Pinpoint the cell where the given text exists, returning its [X, Y] midpoint coordinate. 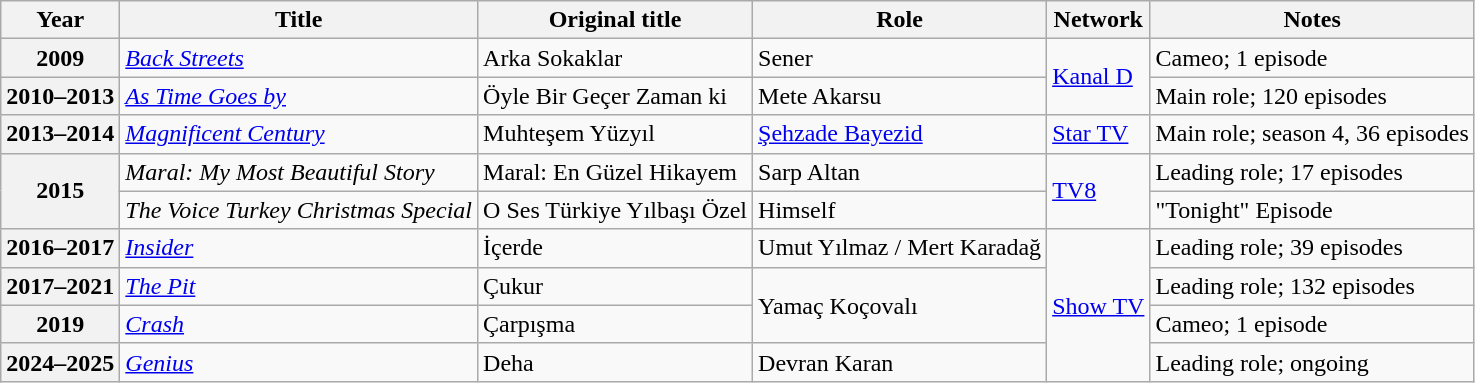
2013–2014 [60, 134]
The Voice Turkey Christmas Special [299, 210]
Network [1098, 20]
Leading role; 17 episodes [1312, 172]
Year [60, 20]
Leading role; ongoing [1312, 362]
Role [900, 20]
Umut Yılmaz / Mert Karadağ [900, 248]
Insider [299, 248]
Kanal D [1098, 77]
Öyle Bir Geçer Zaman ki [616, 96]
Notes [1312, 20]
Muhteşem Yüzyıl [616, 134]
Leading role; 39 episodes [1312, 248]
O Ses Türkiye Yılbaşı Özel [616, 210]
Deha [616, 362]
Genius [299, 362]
Yamaç Koçovalı [900, 305]
Magnificent Century [299, 134]
Leading role; 132 episodes [1312, 286]
"Tonight" Episode [1312, 210]
Çarpışma [616, 324]
Çukur [616, 286]
Crash [299, 324]
The Pit [299, 286]
Himself [900, 210]
2009 [60, 58]
Show TV [1098, 305]
Main role; season 4, 36 episodes [1312, 134]
İçerde [616, 248]
2010–2013 [60, 96]
Star TV [1098, 134]
2016–2017 [60, 248]
Mete Akarsu [900, 96]
Back Streets [299, 58]
Maral: My Most Beautiful Story [299, 172]
Title [299, 20]
Sener [900, 58]
Main role; 120 episodes [1312, 96]
TV8 [1098, 191]
Sarp Altan [900, 172]
2017–2021 [60, 286]
Devran Karan [900, 362]
2015 [60, 191]
2019 [60, 324]
As Time Goes by [299, 96]
Maral: En Güzel Hikayem [616, 172]
2024–2025 [60, 362]
Şehzade Bayezid [900, 134]
Arka Sokaklar [616, 58]
Original title [616, 20]
